Pinpoint the cell where the given text exists, returning its (X, Y) midpoint coordinate. 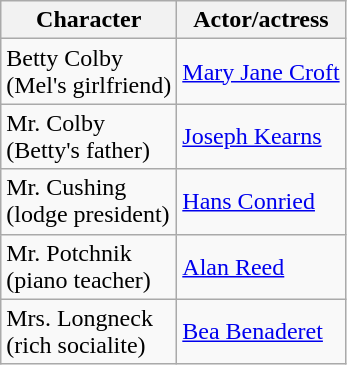
Actor/actress (261, 20)
Betty Colby(Mel's girlfriend) (89, 72)
Mr. Colby(Betty's father) (89, 136)
Joseph Kearns (261, 136)
Mr. Potchnik(piano teacher) (89, 266)
Mr. Cushing(lodge president) (89, 202)
Mary Jane Croft (261, 72)
Mrs. Longneck(rich socialite) (89, 332)
Character (89, 20)
Hans Conried (261, 202)
Alan Reed (261, 266)
Bea Benaderet (261, 332)
